Return [X, Y] of the center of cell containing provided text 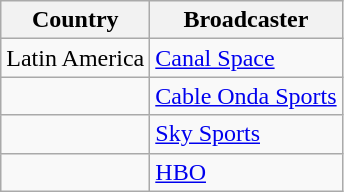
Latin America [76, 58]
Broadcaster [246, 20]
Sky Sports [246, 134]
Canal Space [246, 58]
HBO [246, 172]
Cable Onda Sports [246, 96]
Country [76, 20]
